Detect which cell encompasses the target text, then output its (X, Y) center coordinate. 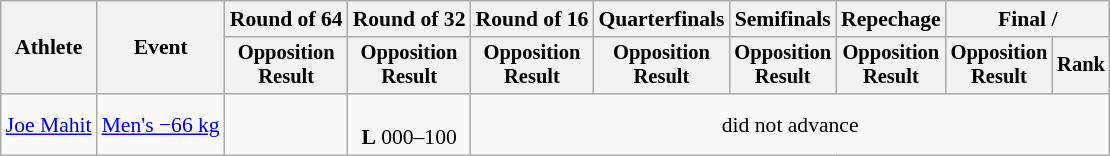
did not advance (790, 124)
Semifinals (782, 19)
Quarterfinals (661, 19)
Event (161, 48)
Repechage (891, 19)
Round of 16 (532, 19)
L 000–100 (410, 124)
Men's −66 kg (161, 124)
Rank (1081, 66)
Joe Mahit (49, 124)
Athlete (49, 48)
Round of 64 (286, 19)
Round of 32 (410, 19)
Final / (1028, 19)
